Search for the cell housing the specified text and yield its (x, y) center coordinate. 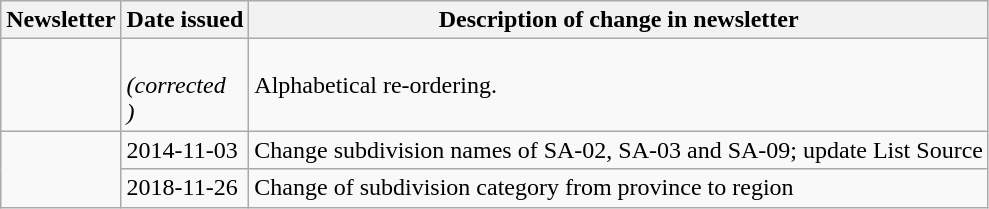
Alphabetical re-ordering. (619, 85)
2018-11-26 (185, 188)
Change subdivision names of SA-02, SA-03 and SA-09; update List Source (619, 150)
Change of subdivision category from province to region (619, 188)
Newsletter (61, 20)
Date issued (185, 20)
(corrected ) (185, 85)
2014-11-03 (185, 150)
Description of change in newsletter (619, 20)
